For the text-containing cell, return its midpoint in (x, y) coordinate format. 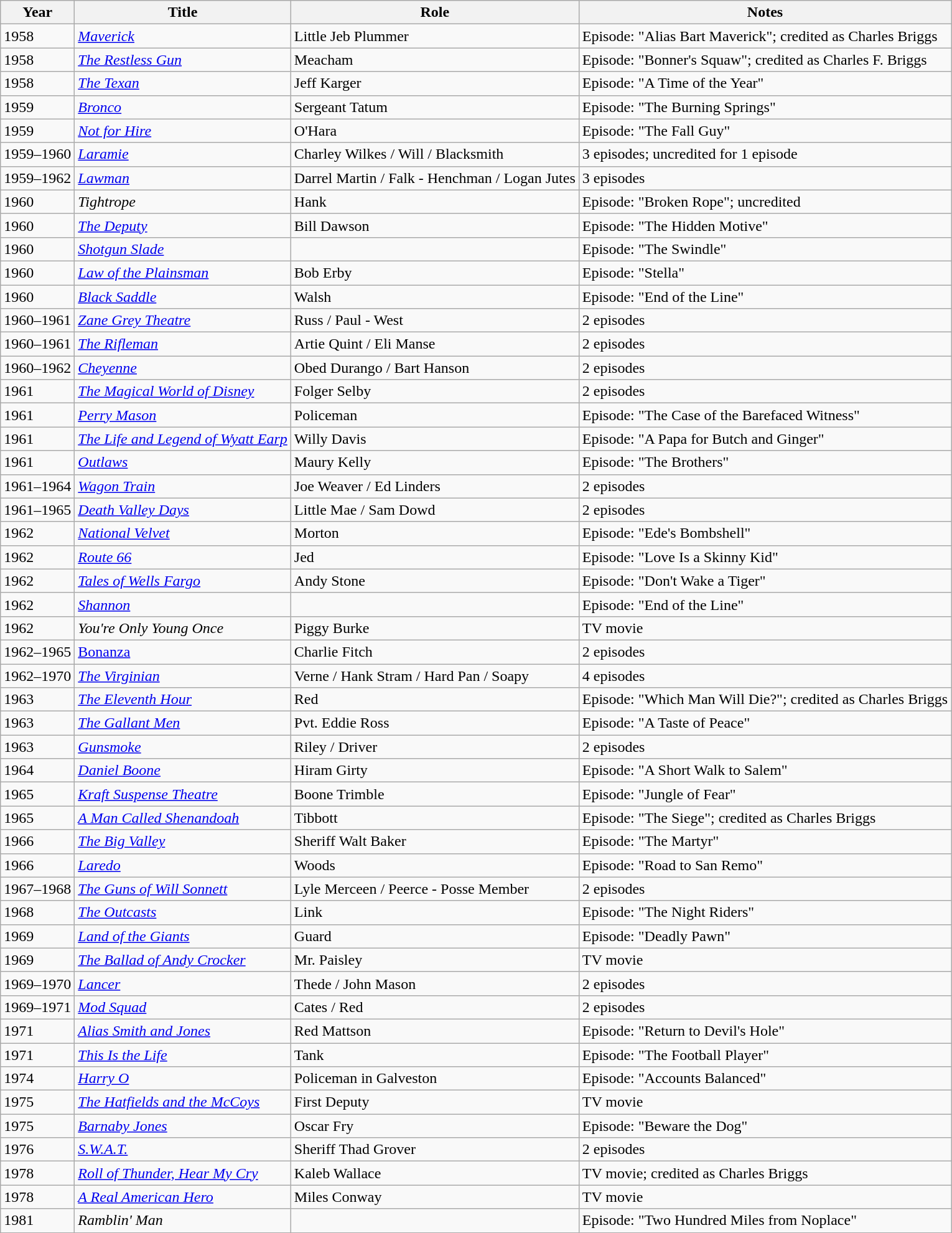
Darrel Martin / Falk - Henchman / Logan Jutes (434, 178)
Roll of Thunder, Hear My Cry (183, 1173)
1961–1964 (37, 486)
Cates / Red (434, 1007)
Episode: "The Football Player" (765, 1055)
Sheriff Walt Baker (434, 842)
Lawman (183, 178)
Episode: "The Case of the Barefaced Witness" (765, 415)
The Guns of Will Sonnett (183, 889)
The Hatfields and the McCoys (183, 1102)
Tibbott (434, 818)
First Deputy (434, 1102)
Episode: "A Papa for Butch and Ginger" (765, 439)
Russ / Paul - West (434, 321)
Death Valley Days (183, 510)
Year (37, 12)
Artie Quint / Eli Manse (434, 344)
Episode: "Deadly Pawn" (765, 936)
The Outcasts (183, 912)
Meacham (434, 60)
1961–1965 (37, 510)
Notes (765, 12)
Sheriff Thad Grover (434, 1150)
Andy Stone (434, 581)
Episode: "The Night Riders" (765, 912)
The Rifleman (183, 344)
Policeman (434, 415)
Episode: "Bonner's Squaw"; credited as Charles F. Briggs (765, 60)
Hiram Girty (434, 771)
Episode: "Broken Rope"; uncredited (765, 202)
Ramblin' Man (183, 1221)
Episode: "The Martyr" (765, 842)
Tightrope (183, 202)
Thede / John Mason (434, 983)
Oscar Fry (434, 1126)
This Is the Life (183, 1055)
Miles Conway (434, 1197)
A Man Called Shenandoah (183, 818)
Red Mattson (434, 1031)
1964 (37, 771)
The Big Valley (183, 842)
Outlaws (183, 462)
Tales of Wells Fargo (183, 581)
Lyle Merceen / Peerce - Posse Member (434, 889)
Land of the Giants (183, 936)
Not for Hire (183, 131)
Role (434, 12)
Jeff Karger (434, 83)
Perry Mason (183, 415)
Episode: "Beware the Dog" (765, 1126)
Policeman in Galveston (434, 1079)
1976 (37, 1150)
Zane Grey Theatre (183, 321)
Episode: "The Burning Springs" (765, 107)
O'Hara (434, 131)
Episode: "A Short Walk to Salem" (765, 771)
Maury Kelly (434, 462)
Charlie Fitch (434, 652)
Bob Erby (434, 273)
Law of the Plainsman (183, 273)
Morton (434, 533)
Maverick (183, 36)
S.W.A.T. (183, 1150)
Kaleb Wallace (434, 1173)
Episode: "The Swindle" (765, 249)
Episode: "The Hidden Motive" (765, 225)
Hank (434, 202)
Episode: "Stella" (765, 273)
Alias Smith and Jones (183, 1031)
Walsh (434, 297)
Bronco (183, 107)
Little Mae / Sam Dowd (434, 510)
Mod Squad (183, 1007)
Lancer (183, 983)
The Ballad of Andy Crocker (183, 960)
Episode: "Two Hundred Miles from Noplace" (765, 1221)
Riley / Driver (434, 747)
Piggy Burke (434, 628)
Shotgun Slade (183, 249)
1968 (37, 912)
Episode: "Love Is a Skinny Kid" (765, 557)
Episode: "Ede's Bombshell" (765, 533)
TV movie; credited as Charles Briggs (765, 1173)
1981 (37, 1221)
Cheyenne (183, 368)
Episode: "Jungle of Fear" (765, 794)
Title (183, 12)
Episode: "Don't Wake a Tiger" (765, 581)
Joe Weaver / Ed Linders (434, 486)
1959–1960 (37, 154)
Episode: "The Brothers" (765, 462)
Laramie (183, 154)
The Magical World of Disney (183, 391)
Episode: "Alias Bart Maverick"; credited as Charles Briggs (765, 36)
Episode: "The Fall Guy" (765, 131)
The Virginian (183, 675)
1962–1965 (37, 652)
Gunsmoke (183, 747)
3 episodes (765, 178)
Episode: "Return to Devil's Hole" (765, 1031)
Episode: "Which Man Will Die?"; credited as Charles Briggs (765, 700)
Laredo (183, 865)
Sergeant Tatum (434, 107)
Episode: "The Siege"; credited as Charles Briggs (765, 818)
The Texan (183, 83)
Guard (434, 936)
1960–1962 (37, 368)
Episode: "A Taste of Peace" (765, 723)
Obed Durango / Bart Hanson (434, 368)
The Gallant Men (183, 723)
Tank (434, 1055)
Harry O (183, 1079)
Black Saddle (183, 297)
The Life and Legend of Wyatt Earp (183, 439)
Episode: "Road to San Remo" (765, 865)
3 episodes; uncredited for 1 episode (765, 154)
You're Only Young Once (183, 628)
Kraft Suspense Theatre (183, 794)
Jed (434, 557)
The Eleventh Hour (183, 700)
Bonanza (183, 652)
1969–1971 (37, 1007)
1967–1968 (37, 889)
Route 66 (183, 557)
4 episodes (765, 675)
Daniel Boone (183, 771)
A Real American Hero (183, 1197)
Red (434, 700)
Bill Dawson (434, 225)
Little Jeb Plummer (434, 36)
1959–1962 (37, 178)
Boone Trimble (434, 794)
Verne / Hank Stram / Hard Pan / Soapy (434, 675)
Woods (434, 865)
National Velvet (183, 533)
Willy Davis (434, 439)
1974 (37, 1079)
Wagon Train (183, 486)
Mr. Paisley (434, 960)
1962–1970 (37, 675)
Barnaby Jones (183, 1126)
Episode: "A Time of the Year" (765, 83)
1969–1970 (37, 983)
Pvt. Eddie Ross (434, 723)
The Restless Gun (183, 60)
Charley Wilkes / Will / Blacksmith (434, 154)
Link (434, 912)
Folger Selby (434, 391)
The Deputy (183, 225)
Shannon (183, 604)
Episode: "Accounts Balanced" (765, 1079)
